For the text-containing cell, return its midpoint in [x, y] coordinate format. 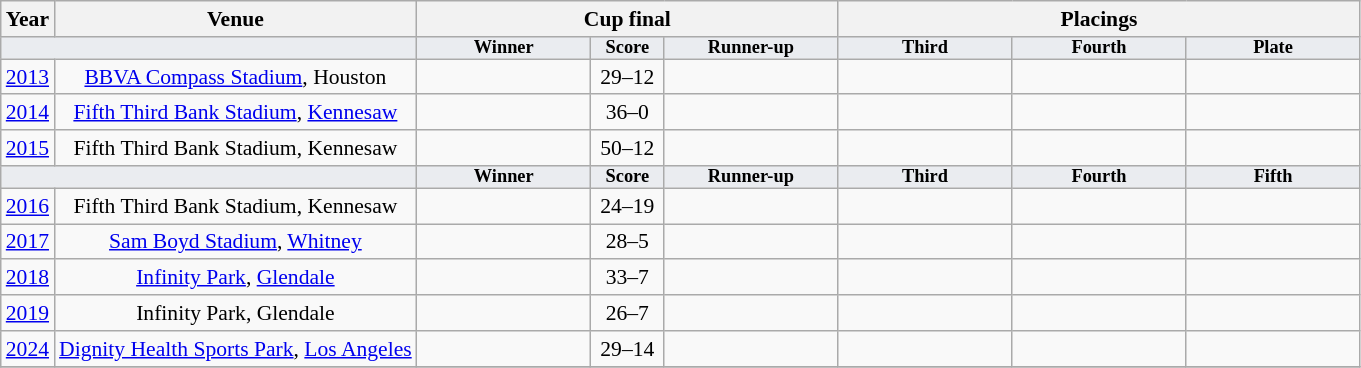
2015 [28, 148]
50–12 [628, 148]
Placings [1099, 19]
29–12 [628, 77]
2018 [28, 278]
26–7 [628, 313]
Venue [236, 19]
2017 [28, 242]
2013 [28, 77]
24–19 [628, 206]
2024 [28, 349]
Fifth [1273, 177]
33–7 [628, 278]
Cup final [628, 19]
Dignity Health Sports Park, Los Angeles [236, 349]
29–14 [628, 349]
Plate [1273, 48]
2014 [28, 113]
36–0 [628, 113]
Year [28, 19]
2019 [28, 313]
Sam Boyd Stadium, Whitney [236, 242]
28–5 [628, 242]
BBVA Compass Stadium, Houston [236, 77]
2016 [28, 206]
